Provide the [X, Y] coordinate of the cell's center where the given text is located.  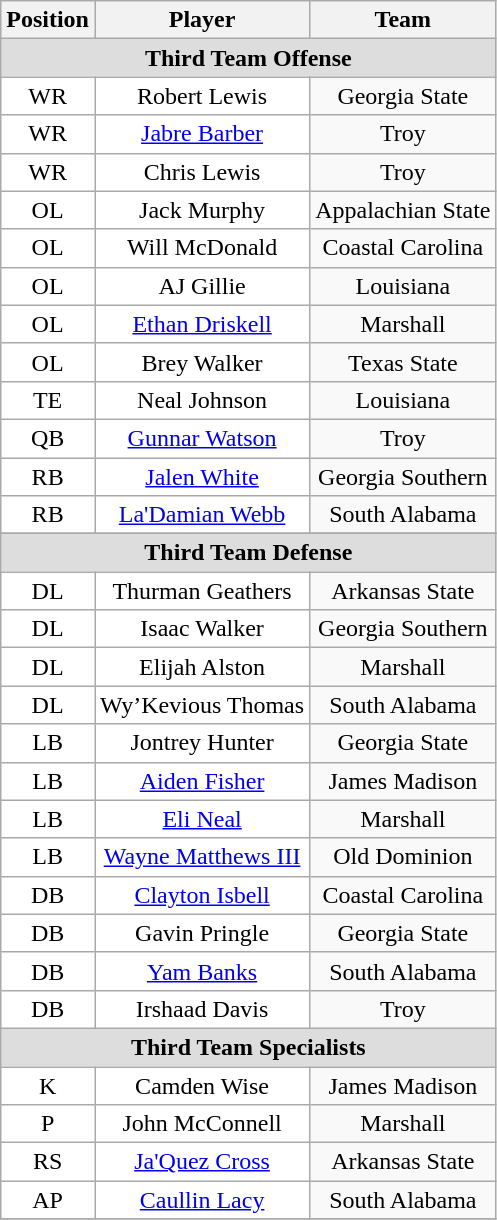
AJ Gillie [202, 286]
Isaac Walker [202, 629]
Irshaad Davis [202, 1009]
Gavin Pringle [202, 933]
Clayton Isbell [202, 895]
Yam Banks [202, 971]
Ja'Quez Cross [202, 1162]
Old Dominion [403, 857]
AP [48, 1200]
Texas State [403, 362]
Gunnar Watson [202, 438]
P [48, 1124]
Brey Walker [202, 362]
Ethan Driskell [202, 324]
Robert Lewis [202, 96]
La'Damian Webb [202, 515]
Caullin Lacy [202, 1200]
RS [48, 1162]
Camden Wise [202, 1085]
John McConnell [202, 1124]
Jack Murphy [202, 210]
Chris Lewis [202, 172]
Team [403, 20]
Wayne Matthews III [202, 857]
Thurman Geathers [202, 591]
QB [48, 438]
Wy’Kevious Thomas [202, 705]
K [48, 1085]
Elijah Alston [202, 667]
Jontrey Hunter [202, 743]
Third Team Offense [248, 58]
Third Team Specialists [248, 1047]
Appalachian State [403, 210]
TE [48, 400]
Aiden Fisher [202, 781]
Neal Johnson [202, 400]
Player [202, 20]
Jalen White [202, 477]
Third Team Defense [248, 553]
Eli Neal [202, 819]
Position [48, 20]
Jabre Barber [202, 134]
Will McDonald [202, 248]
